Provide the [x, y] coordinate of the cell's center where the given text is located.  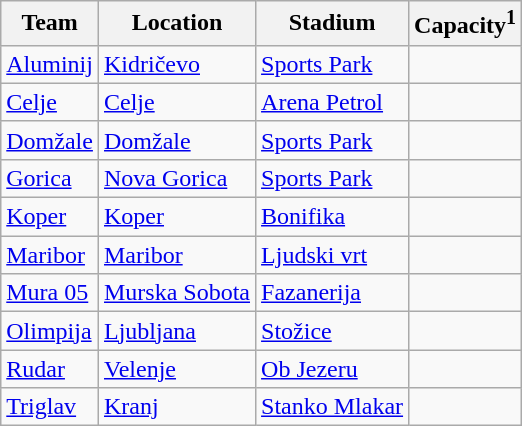
Stanko Mlakar [332, 407]
Triglav [50, 407]
Rudar [50, 369]
Arena Petrol [332, 102]
Ljubljana [176, 331]
Kranj [176, 407]
Location [176, 24]
Murska Sobota [176, 293]
Ob Jezeru [332, 369]
Fazanerija [332, 293]
Gorica [50, 178]
Capacity1 [466, 24]
Stožice [332, 331]
Mura 05 [50, 293]
Bonifika [332, 217]
Stadium [332, 24]
Velenje [176, 369]
Olimpija [50, 331]
Aluminij [50, 64]
Team [50, 24]
Kidričevo [176, 64]
Nova Gorica [176, 178]
Ljudski vrt [332, 255]
